Output the (x, y) coordinate of the center of the cell containing the given text.  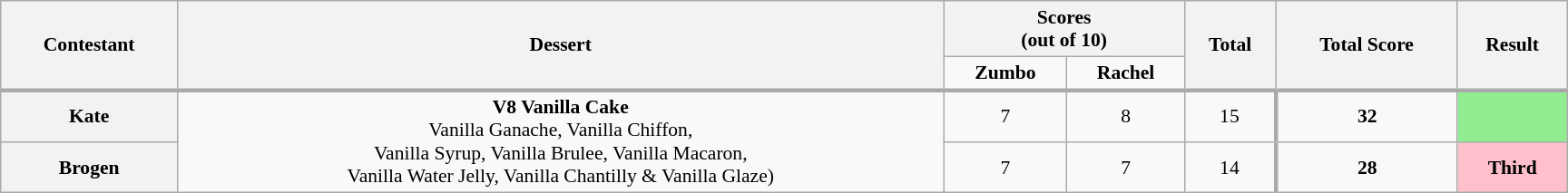
Total (1230, 45)
Brogen (89, 168)
Result (1512, 45)
28 (1367, 168)
14 (1230, 168)
Contestant (89, 45)
Total Score (1367, 45)
32 (1367, 116)
Kate (89, 116)
8 (1125, 116)
Zumbo (1005, 72)
Scores(out of 10) (1063, 29)
Third (1512, 168)
Dessert (561, 45)
Rachel (1125, 72)
15 (1230, 116)
